Pinpoint the cell where the given text exists, returning its [X, Y] midpoint coordinate. 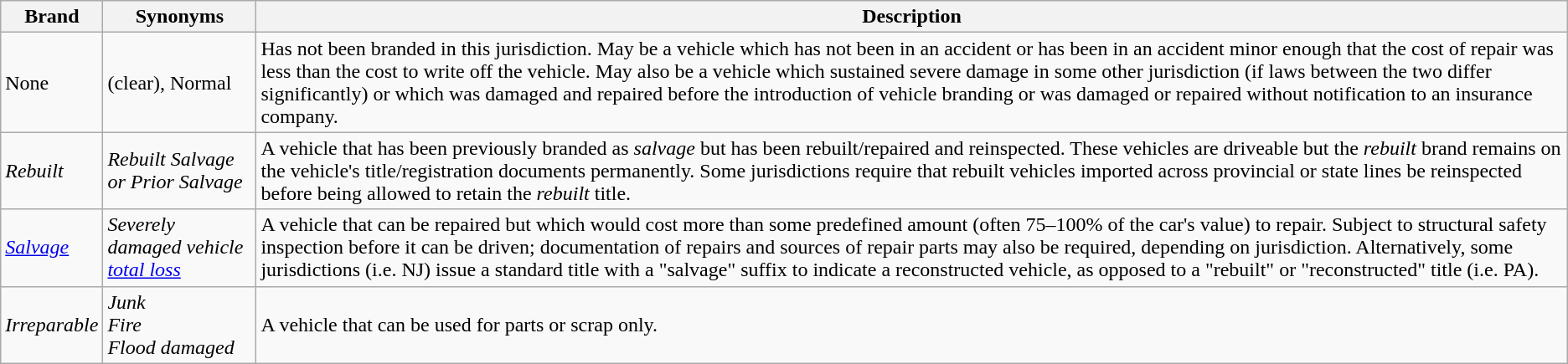
Irreparable [52, 325]
Rebuilt [52, 171]
A vehicle that can be used for parts or scrap only. [911, 325]
None [52, 82]
Salvage [52, 248]
Synonyms [179, 17]
(clear), Normal [179, 82]
Description [911, 17]
Rebuilt Salvage or Prior Salvage [179, 171]
Brand [52, 17]
Severely damaged vehicletotal loss [179, 248]
JunkFireFlood damaged [179, 325]
